Detect which cell encompasses the target text, then output its (X, Y) center coordinate. 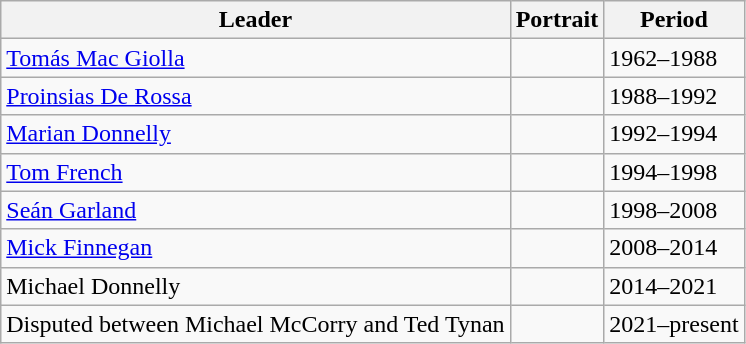
Leader (256, 20)
Seán Garland (256, 210)
1994–1998 (674, 172)
Proinsias De Rossa (256, 96)
Disputed between Michael McCorry and Ted Tynan (256, 324)
Period (674, 20)
Tomás Mac Giolla (256, 58)
2021–present (674, 324)
1998–2008 (674, 210)
Portrait (557, 20)
Tom French (256, 172)
1962–1988 (674, 58)
Michael Donnelly (256, 286)
Marian Donnelly (256, 134)
2008–2014 (674, 248)
1992–1994 (674, 134)
Mick Finnegan (256, 248)
1988–1992 (674, 96)
2014–2021 (674, 286)
